Find where the given text appears and provide that cell's center as (X, Y) coordinate. 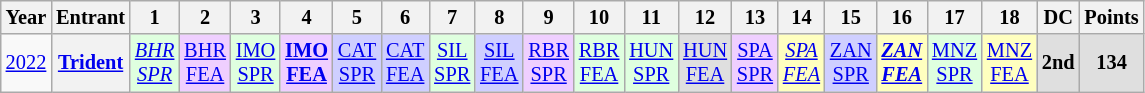
16 (902, 17)
CATSPR (357, 63)
8 (499, 17)
SILFEA (499, 63)
14 (802, 17)
4 (306, 17)
3 (256, 17)
Year (26, 17)
HUNFEA (705, 63)
SPASPR (755, 63)
MNZSPR (954, 63)
15 (851, 17)
ZANFEA (902, 63)
IMOFEA (306, 63)
134 (1112, 63)
RBRSPR (548, 63)
MNZFEA (1010, 63)
2022 (26, 63)
BHRFEA (205, 63)
18 (1010, 17)
9 (548, 17)
ZANSPR (851, 63)
Entrant (90, 17)
5 (357, 17)
2 (205, 17)
RBRFEA (599, 63)
11 (651, 17)
2nd (1058, 63)
10 (599, 17)
13 (755, 17)
Points (1112, 17)
Trident (90, 63)
SILSPR (452, 63)
7 (452, 17)
12 (705, 17)
1 (154, 17)
17 (954, 17)
BHRSPR (154, 63)
DC (1058, 17)
SPAFEA (802, 63)
CATFEA (405, 63)
HUNSPR (651, 63)
6 (405, 17)
IMOSPR (256, 63)
